Output the [X, Y] coordinate of the center of the cell containing the given text.  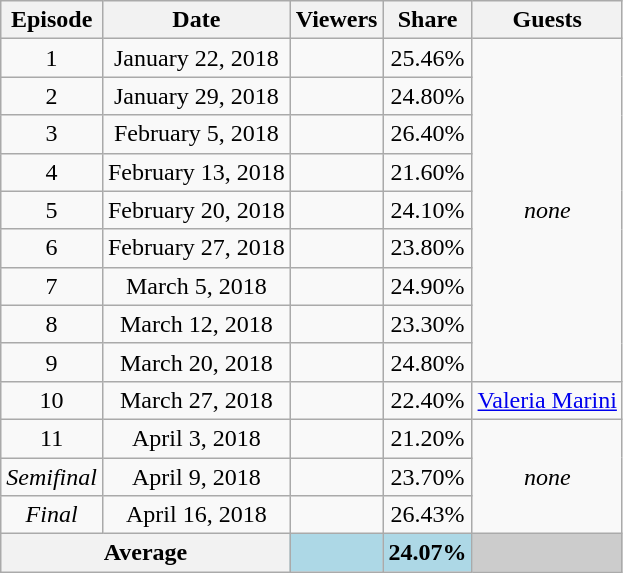
February 13, 2018 [196, 172]
21.60% [428, 172]
Share [428, 20]
23.70% [428, 477]
January 29, 2018 [196, 96]
Average [146, 553]
24.10% [428, 210]
6 [52, 248]
23.30% [428, 324]
March 27, 2018 [196, 400]
3 [52, 134]
April 9, 2018 [196, 477]
Final [52, 515]
22.40% [428, 400]
Guests [547, 20]
9 [52, 362]
21.20% [428, 438]
Semifinal [52, 477]
25.46% [428, 58]
January 22, 2018 [196, 58]
Episode [52, 20]
Valeria Marini [547, 400]
24.90% [428, 286]
2 [52, 96]
April 16, 2018 [196, 515]
April 3, 2018 [196, 438]
Viewers [336, 20]
26.43% [428, 515]
11 [52, 438]
March 12, 2018 [196, 324]
10 [52, 400]
March 5, 2018 [196, 286]
24.07% [428, 553]
February 27, 2018 [196, 248]
7 [52, 286]
February 20, 2018 [196, 210]
4 [52, 172]
5 [52, 210]
February 5, 2018 [196, 134]
8 [52, 324]
March 20, 2018 [196, 362]
Date [196, 20]
26.40% [428, 134]
23.80% [428, 248]
1 [52, 58]
